From the cell containing the given text, extract its center point as [x, y] coordinate. 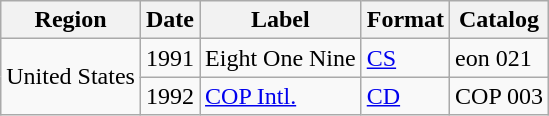
Eight One Nine [281, 58]
Label [281, 20]
CS [405, 58]
COP 003 [500, 96]
eon 021 [500, 58]
Date [170, 20]
1992 [170, 96]
Catalog [500, 20]
CD [405, 96]
Region [71, 20]
1991 [170, 58]
Format [405, 20]
COP Intl. [281, 96]
United States [71, 77]
